Capture the cell that displays the provided text and extract its [X, Y] central coordinate. 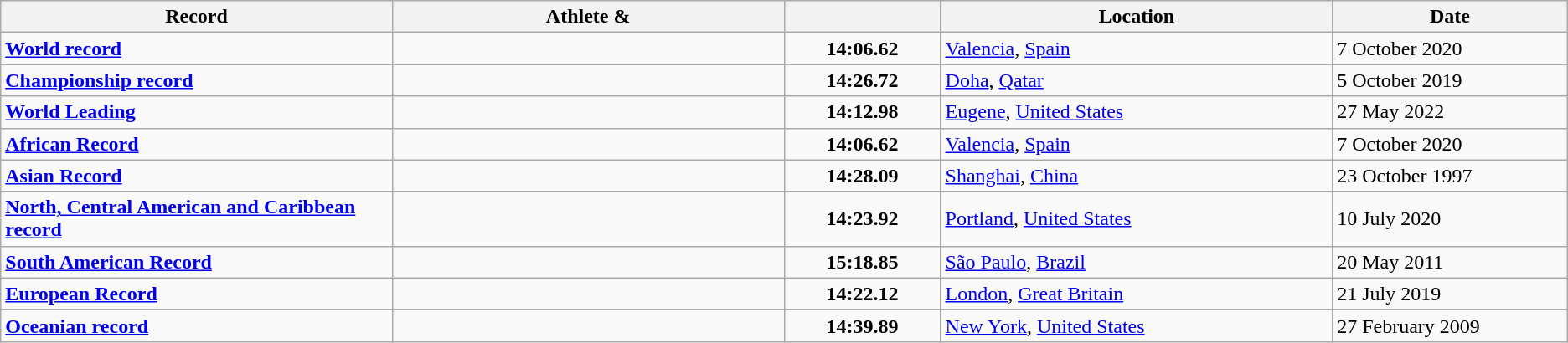
African Record [197, 144]
Date [1451, 17]
14:23.92 [863, 219]
14:12.98 [863, 112]
15:18.85 [863, 262]
Location [1137, 17]
27 February 2009 [1451, 325]
27 May 2022 [1451, 112]
Doha, Qatar [1137, 80]
Eugene, United States [1137, 112]
Asian Record [197, 176]
14:39.89 [863, 325]
New York, United States [1137, 325]
5 October 2019 [1451, 80]
10 July 2020 [1451, 219]
North, Central American and Caribbean record [197, 219]
23 October 1997 [1451, 176]
Championship record [197, 80]
World record [197, 49]
London, Great Britain [1137, 294]
South American Record [197, 262]
Record [197, 17]
20 May 2011 [1451, 262]
14:22.12 [863, 294]
European Record [197, 294]
14:28.09 [863, 176]
Oceanian record [197, 325]
Shanghai, China [1137, 176]
World Leading [197, 112]
São Paulo, Brazil [1137, 262]
Portland, United States [1137, 219]
14:26.72 [863, 80]
21 July 2019 [1451, 294]
Athlete & [588, 17]
